Capture the cell that displays the provided text and extract its [x, y] central coordinate. 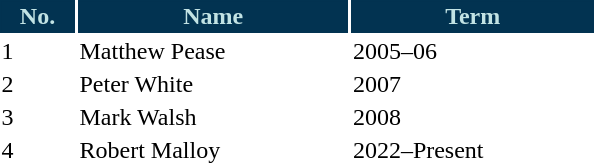
Mark Walsh [213, 117]
2008 [472, 117]
Matthew Pease [213, 51]
2007 [472, 84]
2 [38, 84]
1 [38, 51]
Name [213, 16]
3 [38, 117]
Peter White [213, 84]
2005–06 [472, 51]
No. [38, 16]
Term [472, 16]
